Scan for the cell matching the given text and deliver its (X, Y) coordinate at center. 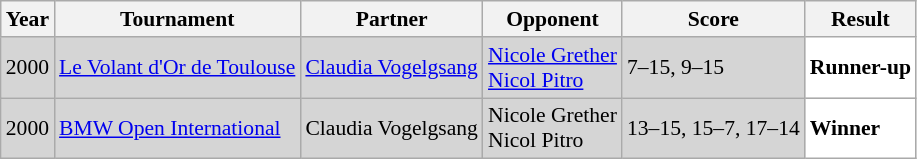
Score (714, 19)
Le Volant d'Or de Toulouse (177, 68)
Tournament (177, 19)
Runner-up (860, 68)
Result (860, 19)
Winner (860, 128)
BMW Open International (177, 128)
Partner (392, 19)
13–15, 15–7, 17–14 (714, 128)
7–15, 9–15 (714, 68)
Year (28, 19)
Opponent (552, 19)
